Provide the (x, y) coordinate of the cell's center where the given text is located.  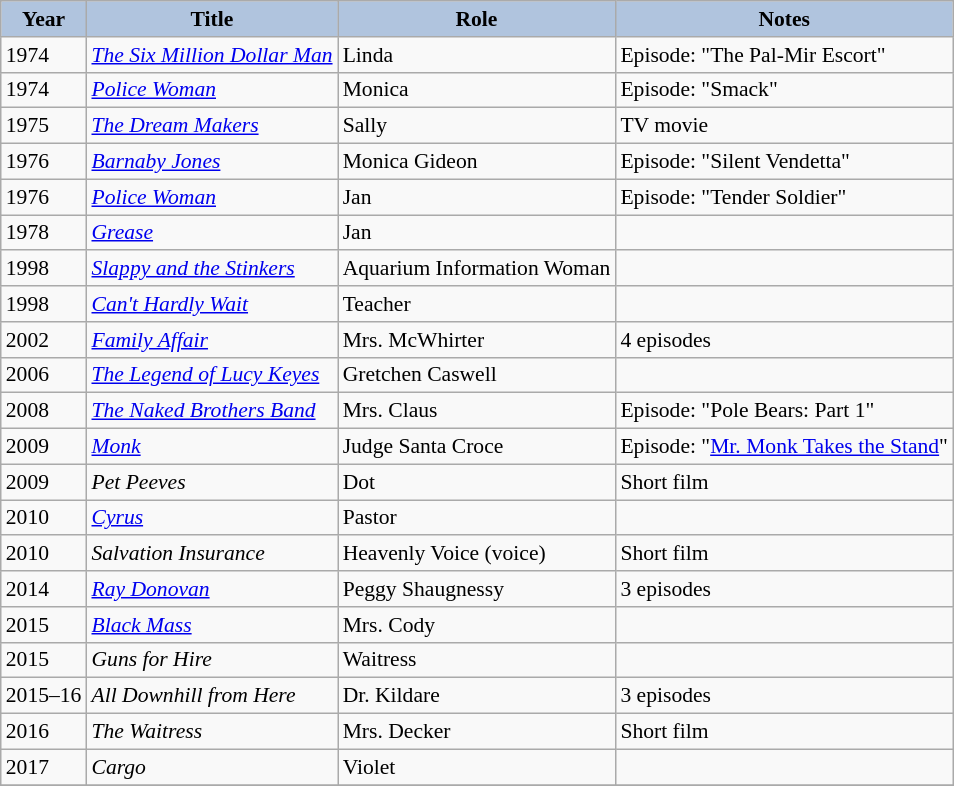
Dot (477, 482)
Episode: "The Pal-Mir Escort" (784, 55)
2006 (44, 375)
2008 (44, 411)
The Naked Brothers Band (212, 411)
Mrs. Decker (477, 732)
Black Mass (212, 625)
Linda (477, 55)
Mrs. Cody (477, 625)
Sally (477, 126)
Teacher (477, 304)
Violet (477, 767)
Judge Santa Croce (477, 447)
Episode: "Pole Bears: Part 1" (784, 411)
Notes (784, 19)
2017 (44, 767)
2016 (44, 732)
Monk (212, 447)
Waitress (477, 660)
Episode: "Smack" (784, 90)
The Legend of Lucy Keyes (212, 375)
Salvation Insurance (212, 554)
Grease (212, 233)
Pastor (477, 518)
The Waitress (212, 732)
Slappy and the Stinkers (212, 269)
Episode: "Tender Soldier" (784, 197)
Mrs. McWhirter (477, 340)
Monica Gideon (477, 162)
Cargo (212, 767)
Dr. Kildare (477, 696)
1975 (44, 126)
Role (477, 19)
Episode: "Mr. Monk Takes the Stand" (784, 447)
Can't Hardly Wait (212, 304)
Aquarium Information Woman (477, 269)
Episode: "Silent Vendetta" (784, 162)
All Downhill from Here (212, 696)
Title (212, 19)
Ray Donovan (212, 589)
Year (44, 19)
Cyrus (212, 518)
2002 (44, 340)
TV movie (784, 126)
2014 (44, 589)
Pet Peeves (212, 482)
Mrs. Claus (477, 411)
1978 (44, 233)
The Six Million Dollar Man (212, 55)
4 episodes (784, 340)
The Dream Makers (212, 126)
Peggy Shaugnessy (477, 589)
Gretchen Caswell (477, 375)
Barnaby Jones (212, 162)
Family Affair (212, 340)
Guns for Hire (212, 660)
Heavenly Voice (voice) (477, 554)
Monica (477, 90)
2015–16 (44, 696)
